Determine the [x, y] coordinate at the center of the cell enclosing the given text.  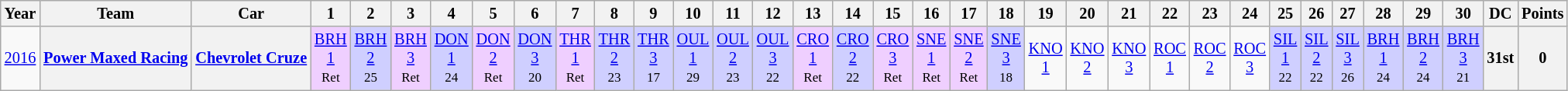
Points [1542, 13]
Year [20, 13]
Team [115, 13]
DON2Ret [493, 58]
SIL122 [1285, 58]
SIL326 [1347, 58]
8 [614, 13]
23 [1210, 13]
SNE1Ret [931, 58]
11 [733, 13]
25 [1285, 13]
15 [893, 13]
2016 [20, 58]
SNE318 [1006, 58]
1 [331, 13]
7 [575, 13]
16 [931, 13]
BRH3Ret [411, 58]
30 [1463, 13]
20 [1088, 13]
BRH224 [1423, 58]
ROC3 [1250, 58]
6 [535, 13]
27 [1347, 13]
0 [1542, 58]
10 [693, 13]
CRO3Ret [893, 58]
OUL223 [733, 58]
THR1Ret [575, 58]
28 [1384, 13]
OUL129 [693, 58]
ROC1 [1170, 58]
THR223 [614, 58]
4 [452, 13]
Chevrolet Cruze [251, 58]
DC [1500, 13]
22 [1170, 13]
DON124 [452, 58]
31st [1500, 58]
CRO1Ret [813, 58]
14 [853, 13]
BRH1Ret [331, 58]
Power Maxed Racing [115, 58]
KNO3 [1129, 58]
24 [1250, 13]
12 [773, 13]
SNE2Ret [968, 58]
Car [251, 13]
ROC2 [1210, 58]
KNO1 [1046, 58]
BRH321 [1463, 58]
18 [1006, 13]
21 [1129, 13]
3 [411, 13]
DON320 [535, 58]
BRH225 [371, 58]
13 [813, 13]
26 [1316, 13]
CRO222 [853, 58]
19 [1046, 13]
9 [653, 13]
SIL222 [1316, 58]
2 [371, 13]
BRH124 [1384, 58]
KNO2 [1088, 58]
29 [1423, 13]
5 [493, 13]
THR317 [653, 58]
OUL322 [773, 58]
17 [968, 13]
